Identify which cell holds the provided text, then report its [X, Y] central coordinate. 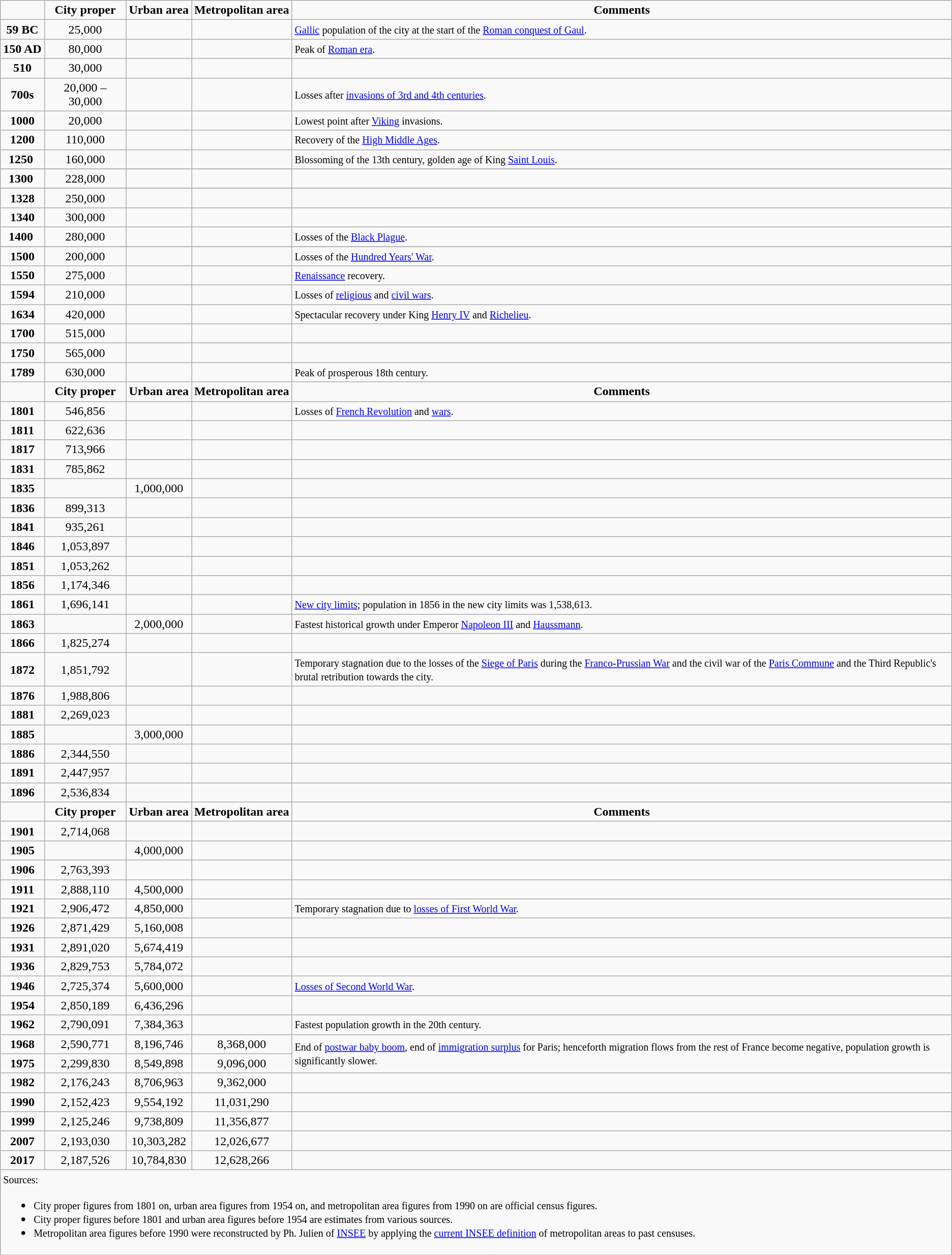
1328 [22, 198]
1634 [22, 314]
12,628,266 [241, 1160]
Spectacular recovery under King Henry IV and Richelieu. [621, 314]
9,554,192 [159, 1102]
2,888,110 [85, 889]
300,000 [85, 217]
80,000 [85, 49]
420,000 [85, 314]
110,000 [85, 140]
1975 [22, 1063]
2,193,030 [85, 1141]
5,600,000 [159, 986]
1886 [22, 754]
2,763,393 [85, 870]
1,696,141 [85, 605]
2,125,246 [85, 1121]
1926 [22, 928]
2,590,771 [85, 1044]
Losses after invasions of 3rd and 4th centuries. [621, 95]
2,176,243 [85, 1083]
1968 [22, 1044]
Fastest population growth in the 20th century. [621, 1025]
1896 [22, 792]
10,303,282 [159, 1141]
1905 [22, 850]
2,299,830 [85, 1063]
2,871,429 [85, 928]
3,000,000 [159, 734]
1594 [22, 295]
200,000 [85, 256]
1954 [22, 1005]
250,000 [85, 198]
6,436,296 [159, 1005]
25,000 [85, 29]
1841 [22, 527]
Fastest historical growth under Emperor Napoleon III and Haussmann. [621, 624]
2,906,472 [85, 909]
1921 [22, 909]
2,344,550 [85, 754]
9,362,000 [241, 1083]
1,053,897 [85, 546]
Renaissance recovery. [621, 276]
899,313 [85, 507]
546,856 [85, 411]
2,790,091 [85, 1025]
1891 [22, 773]
280,000 [85, 236]
4,000,000 [159, 850]
713,966 [85, 450]
1500 [22, 256]
30,000 [85, 68]
1866 [22, 643]
622,636 [85, 430]
630,000 [85, 372]
Temporary stagnation due to losses of First World War. [621, 909]
1906 [22, 870]
1881 [22, 715]
785,862 [85, 469]
1946 [22, 986]
565,000 [85, 353]
59 BC [22, 29]
8,706,963 [159, 1083]
1000 [22, 121]
1,174,346 [85, 585]
1817 [22, 450]
1851 [22, 566]
1,000,000 [159, 488]
2,447,957 [85, 773]
Losses of the Black Plague. [621, 236]
2,536,834 [85, 792]
1901 [22, 831]
1700 [22, 334]
2,269,023 [85, 715]
1801 [22, 411]
1876 [22, 696]
515,000 [85, 334]
Gallic population of the city at the start of the Roman conquest of Gaul. [621, 29]
2,891,020 [85, 947]
10,784,830 [159, 1160]
1811 [22, 430]
1863 [22, 624]
2,714,068 [85, 831]
1856 [22, 585]
1990 [22, 1102]
1,988,806 [85, 696]
1,825,274 [85, 643]
1550 [22, 276]
2017 [22, 1160]
1911 [22, 889]
12,026,677 [241, 1141]
2,850,189 [85, 1005]
1936 [22, 967]
5,674,419 [159, 947]
Peak of prosperous 18th century. [621, 372]
1846 [22, 546]
1999 [22, 1121]
20,000 – 30,000 [85, 95]
5,160,008 [159, 928]
160,000 [85, 159]
11,031,290 [241, 1102]
2,829,753 [85, 967]
1831 [22, 469]
Peak of Roman era. [621, 49]
New city limits; population in 1856 in the new city limits was 1,538,613. [621, 605]
2007 [22, 1141]
Losses of the Hundred Years' War. [621, 256]
9,738,809 [159, 1121]
1,851,792 [85, 669]
9,096,000 [241, 1063]
150 AD [22, 49]
210,000 [85, 295]
Blossoming of the 13th century, golden age of King Saint Louis. [621, 159]
1861 [22, 605]
935,261 [85, 527]
510 [22, 68]
Losses of French Revolution and wars. [621, 411]
4,850,000 [159, 909]
11,356,877 [241, 1121]
Losses of Second World War. [621, 986]
1340 [22, 217]
1,053,262 [85, 566]
1300 [22, 178]
1250 [22, 159]
1200 [22, 140]
4,500,000 [159, 889]
1931 [22, 947]
1962 [22, 1025]
1836 [22, 507]
8,368,000 [241, 1044]
1835 [22, 488]
7,384,363 [159, 1025]
275,000 [85, 276]
700s [22, 95]
20,000 [85, 121]
1400 [22, 236]
2,187,526 [85, 1160]
8,196,746 [159, 1044]
2,152,423 [85, 1102]
Lowest point after Viking invasions. [621, 121]
Recovery of the High Middle Ages. [621, 140]
2,000,000 [159, 624]
5,784,072 [159, 967]
1885 [22, 734]
Losses of religious and civil wars. [621, 295]
1872 [22, 669]
228,000 [85, 178]
1982 [22, 1083]
1789 [22, 372]
8,549,898 [159, 1063]
1750 [22, 353]
2,725,374 [85, 986]
